Find where the given text appears and provide that cell's center as (x, y) coordinate. 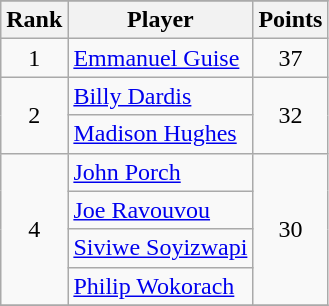
Billy Dardis (160, 96)
4 (34, 229)
Player (160, 20)
37 (290, 58)
Points (290, 20)
Siviwe Soyizwapi (160, 248)
Madison Hughes (160, 134)
30 (290, 229)
Joe Ravouvou (160, 210)
Emmanuel Guise (160, 58)
Philip Wokorach (160, 286)
32 (290, 115)
1 (34, 58)
2 (34, 115)
Rank (34, 20)
John Porch (160, 172)
